From the cell containing the given text, extract its center point as (x, y) coordinate. 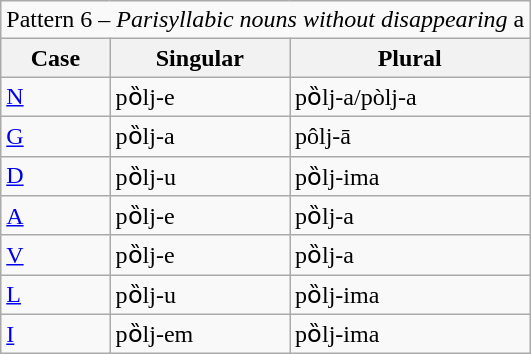
G (56, 136)
Pattern 6 – Parisyllabic nouns without disappearing a (266, 20)
pôlj-ā (410, 136)
A (56, 216)
L (56, 295)
Plural (410, 58)
V (56, 255)
D (56, 176)
pȍlj-em (200, 334)
Singular (200, 58)
Case (56, 58)
N (56, 97)
pȍlj-a/pòlj-a (410, 97)
I (56, 334)
